Pinpoint the cell where the given text exists, returning its (x, y) midpoint coordinate. 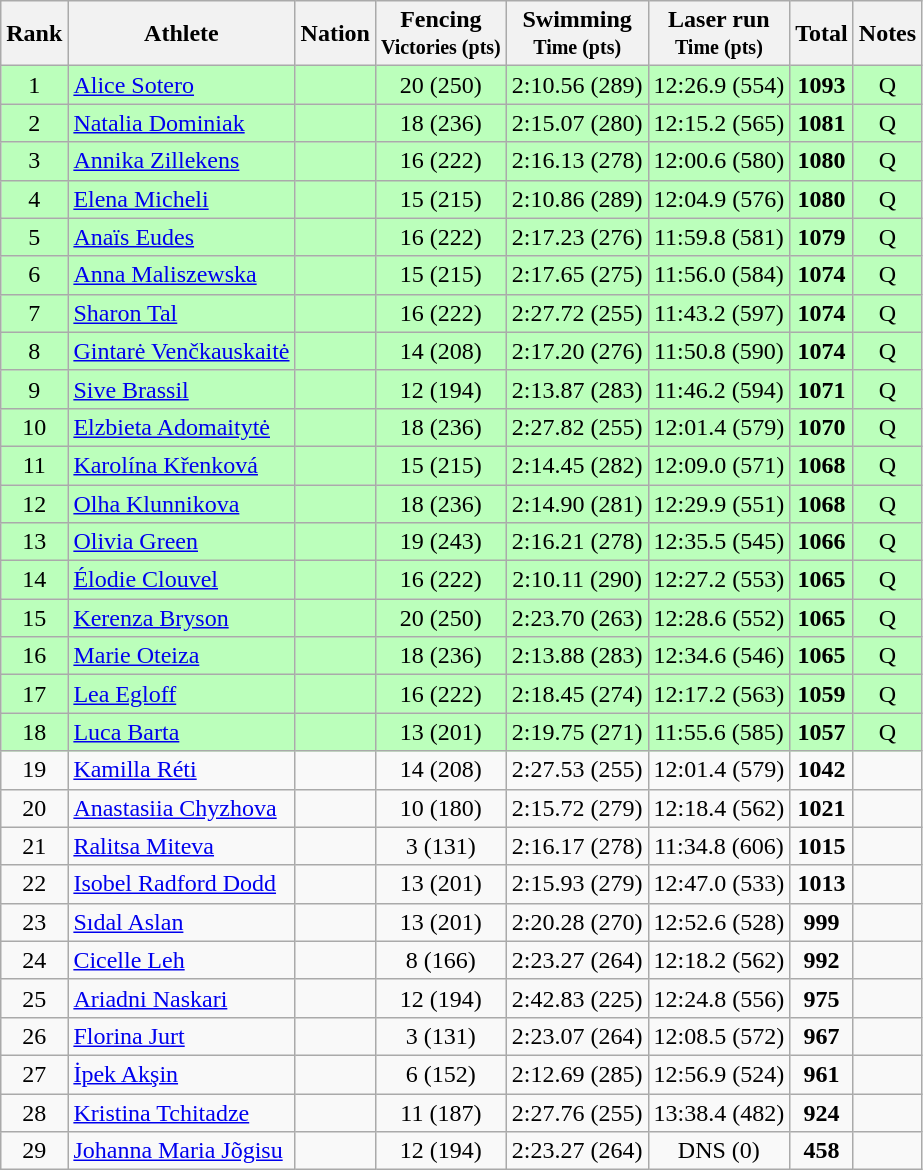
7 (34, 313)
1013 (822, 884)
992 (822, 960)
12:29.9 (551) (719, 503)
Marie Oteiza (182, 656)
1081 (822, 123)
29 (34, 1151)
1042 (822, 770)
Total (822, 34)
2:42.83 (225) (577, 998)
17 (34, 694)
Annika Zillekens (182, 161)
Florina Jurt (182, 1036)
2:16.21 (278) (577, 542)
11 (187) (440, 1113)
13:38.4 (482) (719, 1113)
2:16.17 (278) (577, 846)
2:10.86 (289) (577, 199)
12:15.2 (565) (719, 123)
Athlete (182, 34)
9 (34, 389)
19 (243) (440, 542)
2:27.72 (255) (577, 313)
12:35.5 (545) (719, 542)
Luca Barta (182, 732)
1070 (822, 427)
5 (34, 237)
FencingVictories (pts) (440, 34)
458 (822, 1151)
2:27.76 (255) (577, 1113)
11:55.6 (585) (719, 732)
1093 (822, 85)
12:52.6 (528) (719, 922)
12:08.5 (572) (719, 1036)
İpek Akşin (182, 1074)
Elzbieta Adomaitytė (182, 427)
Kerenza Bryson (182, 618)
Ariadni Naskari (182, 998)
23 (34, 922)
22 (34, 884)
18 (34, 732)
26 (34, 1036)
6 (34, 275)
2:17.65 (275) (577, 275)
Lea Egloff (182, 694)
Élodie Clouvel (182, 580)
967 (822, 1036)
19 (34, 770)
Kristina Tchitadze (182, 1113)
2:15.72 (279) (577, 808)
25 (34, 998)
12:09.0 (571) (719, 465)
2:27.53 (255) (577, 770)
21 (34, 846)
12:28.6 (552) (719, 618)
Anaïs Eudes (182, 237)
Alice Sotero (182, 85)
Anna Maliszewska (182, 275)
1057 (822, 732)
16 (34, 656)
10 (180) (440, 808)
11:50.8 (590) (719, 351)
2:16.13 (278) (577, 161)
15 (34, 618)
2:14.45 (282) (577, 465)
2:19.75 (271) (577, 732)
20 (34, 808)
2 (34, 123)
2:17.23 (276) (577, 237)
1079 (822, 237)
Sive Brassil (182, 389)
12:04.9 (576) (719, 199)
24 (34, 960)
2:17.20 (276) (577, 351)
12:27.2 (553) (719, 580)
3 (34, 161)
1059 (822, 694)
12 (34, 503)
Anastasiia Chyzhova (182, 808)
1015 (822, 846)
999 (822, 922)
8 (34, 351)
12:56.9 (524) (719, 1074)
2:23.07 (264) (577, 1036)
Cicelle Leh (182, 960)
Sıdal Aslan (182, 922)
Olha Klunnikova (182, 503)
Elena Micheli (182, 199)
11:46.2 (594) (719, 389)
975 (822, 998)
1071 (822, 389)
12:34.6 (546) (719, 656)
961 (822, 1074)
10 (34, 427)
12:18.4 (562) (719, 808)
DNS (0) (719, 1151)
Natalia Dominiak (182, 123)
12:18.2 (562) (719, 960)
12:47.0 (533) (719, 884)
2:20.28 (270) (577, 922)
Kamilla Réti (182, 770)
12:26.9 (554) (719, 85)
28 (34, 1113)
Sharon Tal (182, 313)
2:27.82 (255) (577, 427)
Nation (335, 34)
2:14.90 (281) (577, 503)
11:34.8 (606) (719, 846)
8 (166) (440, 960)
1 (34, 85)
Rank (34, 34)
12:24.8 (556) (719, 998)
2:13.87 (283) (577, 389)
2:23.70 (263) (577, 618)
2:13.88 (283) (577, 656)
2:10.56 (289) (577, 85)
14 (34, 580)
11 (34, 465)
2:10.11 (290) (577, 580)
27 (34, 1074)
Isobel Radford Dodd (182, 884)
924 (822, 1113)
Laser runTime (pts) (719, 34)
2:15.93 (279) (577, 884)
SwimmingTime (pts) (577, 34)
12:17.2 (563) (719, 694)
4 (34, 199)
Ralitsa Miteva (182, 846)
12:00.6 (580) (719, 161)
Notes (887, 34)
Gintarė Venčkauskaitė (182, 351)
11:59.8 (581) (719, 237)
2:12.69 (285) (577, 1074)
1021 (822, 808)
Karolína Křenková (182, 465)
2:15.07 (280) (577, 123)
Johanna Maria Jõgisu (182, 1151)
Olivia Green (182, 542)
13 (34, 542)
2:18.45 (274) (577, 694)
11:56.0 (584) (719, 275)
1066 (822, 542)
11:43.2 (597) (719, 313)
6 (152) (440, 1074)
